Capture the cell that displays the provided text and extract its (X, Y) central coordinate. 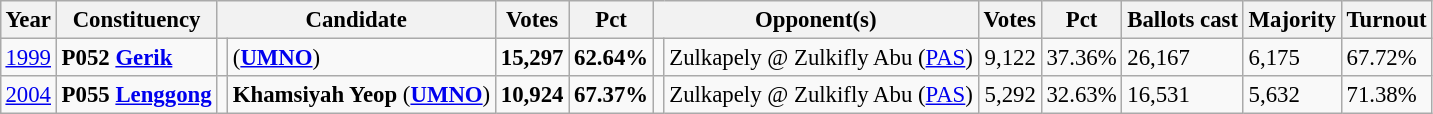
2004 (28, 95)
71.38% (1386, 95)
10,924 (532, 95)
26,167 (1182, 57)
Year (28, 20)
Candidate (356, 20)
32.63% (1082, 95)
15,297 (532, 57)
1999 (28, 57)
(UMNO) (361, 57)
62.64% (612, 57)
6,175 (1292, 57)
Ballots cast (1182, 20)
67.37% (612, 95)
P055 Lenggong (136, 95)
67.72% (1386, 57)
P052 Gerik (136, 57)
16,531 (1182, 95)
Khamsiyah Yeop (UMNO) (361, 95)
37.36% (1082, 57)
Constituency (136, 20)
5,632 (1292, 95)
5,292 (1010, 95)
Majority (1292, 20)
9,122 (1010, 57)
Turnout (1386, 20)
Opponent(s) (816, 20)
